Locate the cell with the specified text and output its [x, y] center coordinate. 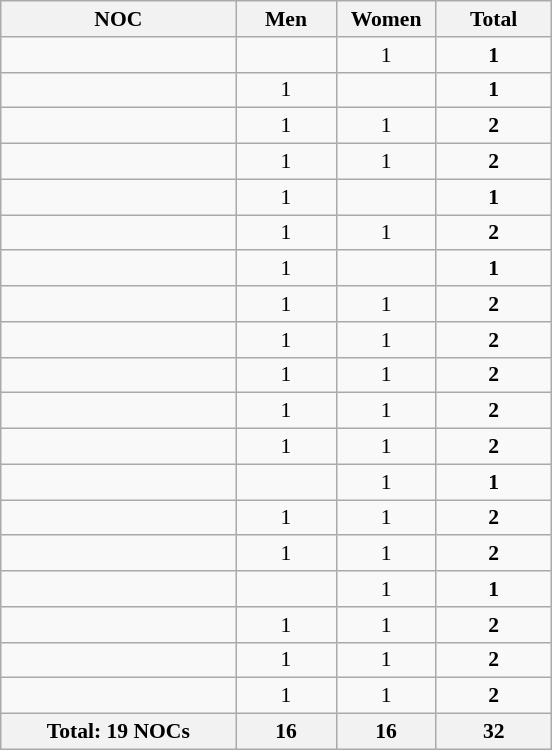
NOC [118, 19]
Women [386, 19]
Men [286, 19]
Total: 19 NOCs [118, 732]
32 [494, 732]
Total [494, 19]
